From the cell containing the given text, extract its center point as (X, Y) coordinate. 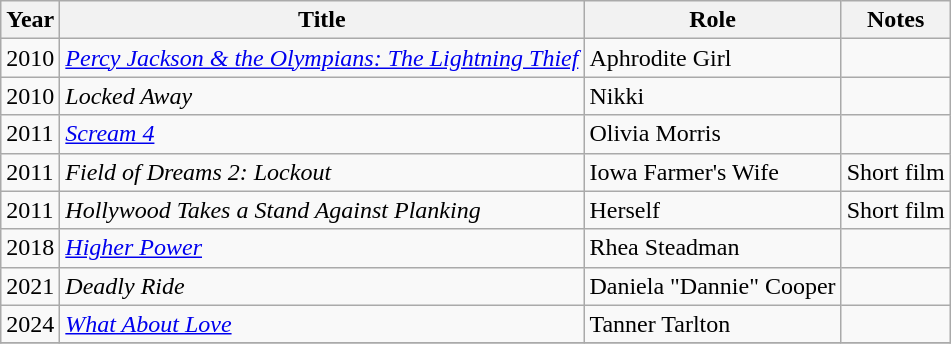
Year (30, 20)
Olivia Morris (712, 134)
What About Love (322, 324)
Iowa Farmer's Wife (712, 172)
2024 (30, 324)
Deadly Ride (322, 286)
Title (322, 20)
Tanner Tarlton (712, 324)
2018 (30, 248)
Hollywood Takes a Stand Against Planking (322, 210)
Aphrodite Girl (712, 58)
Herself (712, 210)
2021 (30, 286)
Notes (896, 20)
Field of Dreams 2: Lockout (322, 172)
Role (712, 20)
Percy Jackson & the Olympians: The Lightning Thief (322, 58)
Higher Power (322, 248)
Daniela "Dannie" Cooper (712, 286)
Rhea Steadman (712, 248)
Locked Away (322, 96)
Nikki (712, 96)
Scream 4 (322, 134)
